Extract the (X, Y) coordinate from the center of the cell holding the provided text.  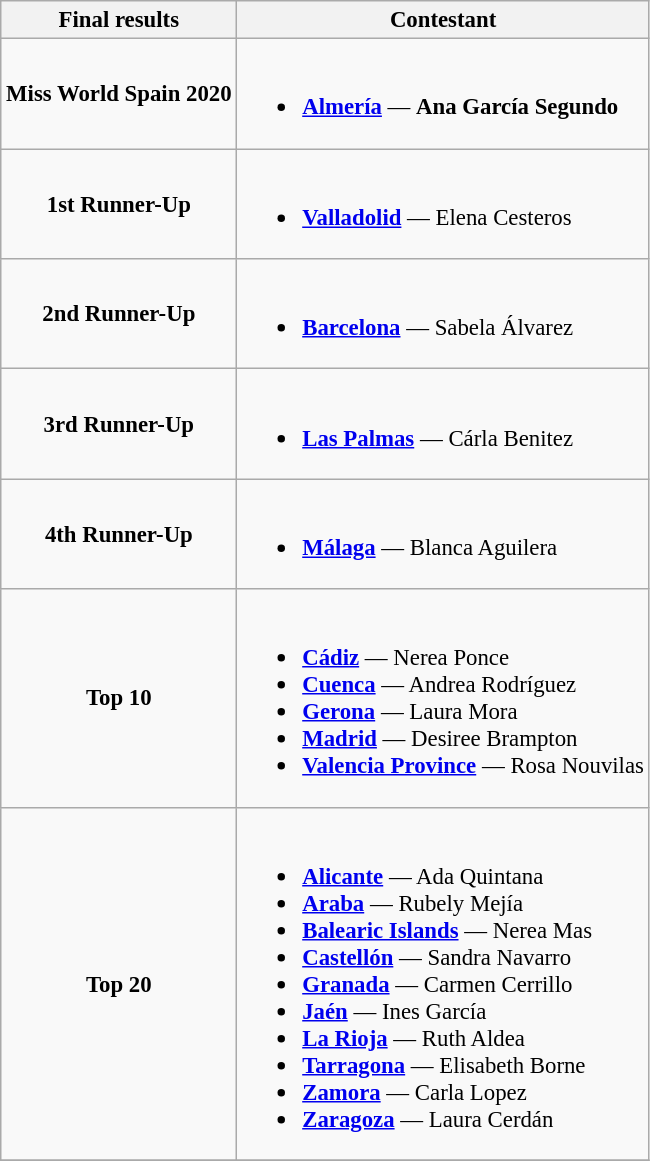
Miss World Spain 2020 (119, 94)
Almería — Ana García Segundo (443, 94)
Barcelona — Sabela Álvarez (443, 314)
2nd Runner-Up (119, 314)
Las Palmas — Cárla Benitez (443, 424)
1st Runner-Up (119, 204)
Top 10 (119, 698)
Contestant (443, 20)
3rd Runner-Up (119, 424)
Málaga — Blanca Aguilera (443, 534)
Cádiz — Nerea Ponce Cuenca — Andrea Rodríguez Gerona — Laura Mora Madrid — Desiree Brampton Valencia Province — Rosa Nouvilas (443, 698)
Final results (119, 20)
Valladolid — Elena Cesteros (443, 204)
Top 20 (119, 984)
4th Runner-Up (119, 534)
